Return [x, y] of the center of cell containing provided text 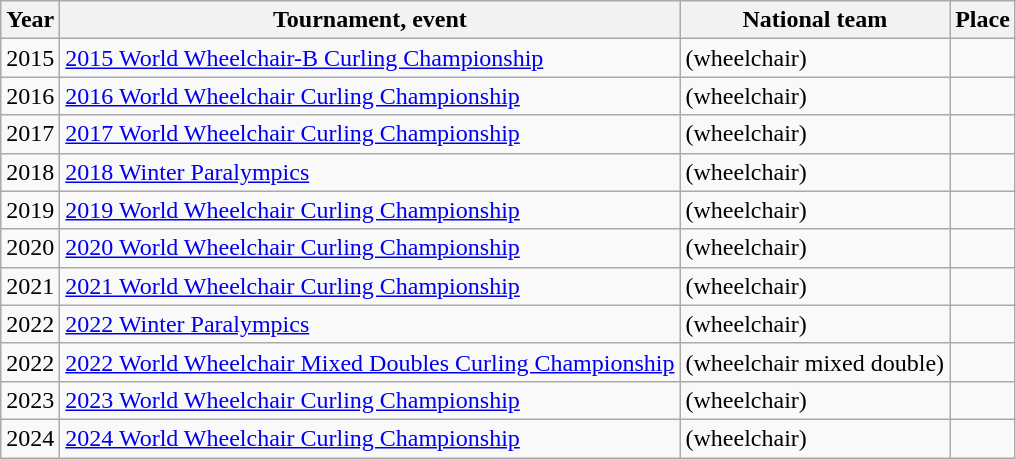
2023 [30, 400]
2024 World Wheelchair Curling Championship [370, 438]
2016 World Wheelchair Curling Championship [370, 96]
National team [815, 20]
2018 Winter Paralympics [370, 172]
2022 Winter Paralympics [370, 324]
2019 [30, 210]
Place [983, 20]
2017 World Wheelchair Curling Championship [370, 134]
2021 World Wheelchair Curling Championship [370, 286]
2017 [30, 134]
2016 [30, 96]
(wheelchair mixed double) [815, 362]
2015 World Wheelchair-B Curling Championship [370, 58]
2020 World Wheelchair Curling Championship [370, 248]
2021 [30, 286]
2020 [30, 248]
2022 World Wheelchair Mixed Doubles Curling Championship [370, 362]
2018 [30, 172]
Tournament, event [370, 20]
2023 World Wheelchair Curling Championship [370, 400]
2015 [30, 58]
2024 [30, 438]
Year [30, 20]
2019 World Wheelchair Curling Championship [370, 210]
